Identify which cell holds the provided text, then report its [x, y] central coordinate. 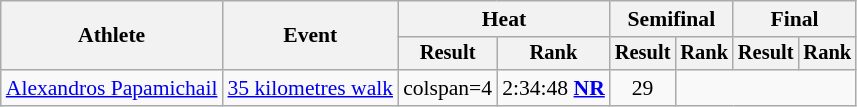
2:34:48 NR [554, 88]
Alexandros Papamichail [112, 88]
Athlete [112, 36]
35 kilometres walk [310, 88]
colspan=4 [448, 88]
Heat [504, 19]
Semifinal [672, 19]
Final [794, 19]
Event [310, 36]
29 [643, 88]
